Determine the [x, y] coordinate at the center of the cell enclosing the given text.  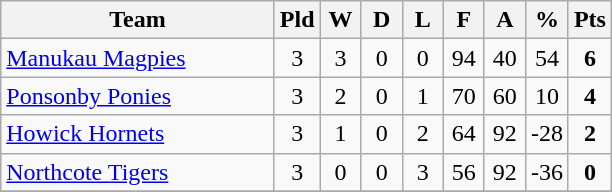
W [340, 20]
% [546, 20]
94 [464, 58]
L [422, 20]
F [464, 20]
40 [504, 58]
4 [590, 96]
Pts [590, 20]
A [504, 20]
-36 [546, 172]
70 [464, 96]
Northcote Tigers [138, 172]
6 [590, 58]
64 [464, 134]
54 [546, 58]
Ponsonby Ponies [138, 96]
Pld [297, 20]
Team [138, 20]
-28 [546, 134]
56 [464, 172]
D [382, 20]
Howick Hornets [138, 134]
60 [504, 96]
Manukau Magpies [138, 58]
10 [546, 96]
